Provide the [X, Y] coordinate of the cell's center where the given text is located.  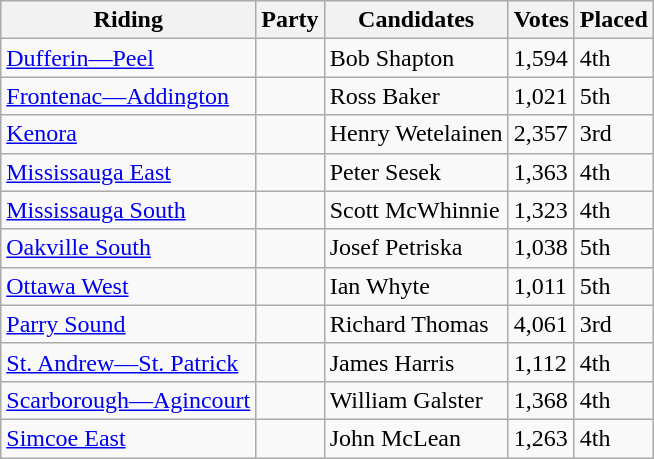
Party [290, 20]
1,021 [541, 96]
Ross Baker [416, 96]
Frontenac—Addington [128, 96]
Parry Sound [128, 324]
Simcoe East [128, 438]
Bob Shapton [416, 58]
John McLean [416, 438]
1,363 [541, 172]
2,357 [541, 134]
4,061 [541, 324]
Votes [541, 20]
1,594 [541, 58]
Dufferin—Peel [128, 58]
Riding [128, 20]
Josef Petriska [416, 248]
Ottawa West [128, 286]
Oakville South [128, 248]
Candidates [416, 20]
Mississauga South [128, 210]
Scott McWhinnie [416, 210]
1,038 [541, 248]
Peter Sesek [416, 172]
Ian Whyte [416, 286]
1,263 [541, 438]
1,011 [541, 286]
William Galster [416, 400]
Henry Wetelainen [416, 134]
1,368 [541, 400]
Scarborough—Agincourt [128, 400]
James Harris [416, 362]
Mississauga East [128, 172]
Richard Thomas [416, 324]
Kenora [128, 134]
Placed [614, 20]
1,112 [541, 362]
1,323 [541, 210]
St. Andrew—St. Patrick [128, 362]
